Capture the cell that displays the provided text and extract its (X, Y) central coordinate. 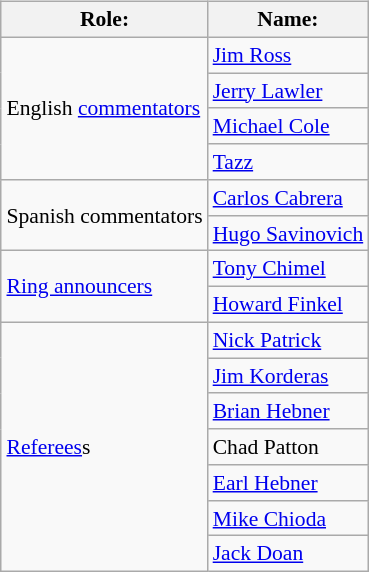
Jack Doan (288, 554)
Role: (104, 20)
Ring announcers (104, 286)
Mike Chioda (288, 518)
Tony Chimel (288, 269)
Michael Cole (288, 126)
Hugo Savinovich (288, 233)
Earl Hebner (288, 483)
Howard Finkel (288, 305)
Jim Korderas (288, 376)
Refereess (104, 446)
Brian Hebner (288, 411)
Tazz (288, 162)
Jerry Lawler (288, 91)
Nick Patrick (288, 340)
Jim Ross (288, 55)
English commentators (104, 108)
Spanish commentators (104, 216)
Chad Patton (288, 447)
Carlos Cabrera (288, 198)
Name: (288, 20)
